Scan for the cell matching the given text and deliver its [x, y] coordinate at center. 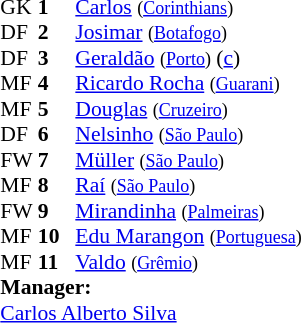
Raí (São Paulo) [188, 185]
4 [57, 83]
3 [57, 58]
7 [57, 160]
2 [57, 33]
Douglas (Cruzeiro) [188, 109]
9 [57, 211]
Valdo (Grêmio) [188, 262]
Josimar (Botafogo) [188, 33]
10 [57, 237]
11 [57, 262]
Müller (São Paulo) [188, 160]
Manager: [150, 287]
Mirandinha (Palmeiras) [188, 211]
5 [57, 109]
Edu Marangon (Portuguesa) [188, 237]
Ricardo Rocha (Guarani) [188, 83]
8 [57, 185]
Nelsinho (São Paulo) [188, 135]
Geraldão (Porto) (c) [188, 58]
6 [57, 135]
